Return the (x, y) coordinate for the center point of the cell that contains the specified text.  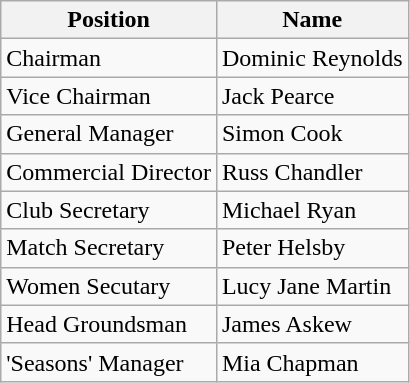
Vice Chairman (109, 96)
Head Groundsman (109, 324)
Chairman (109, 58)
Mia Chapman (312, 362)
Name (312, 20)
Jack Pearce (312, 96)
'Seasons' Manager (109, 362)
James Askew (312, 324)
General Manager (109, 134)
Women Secutary (109, 286)
Commercial Director (109, 172)
Simon Cook (312, 134)
Michael Ryan (312, 210)
Russ Chandler (312, 172)
Position (109, 20)
Peter Helsby (312, 248)
Club Secretary (109, 210)
Match Secretary (109, 248)
Lucy Jane Martin (312, 286)
Dominic Reynolds (312, 58)
